Output the [x, y] coordinate of the center of the cell containing the given text.  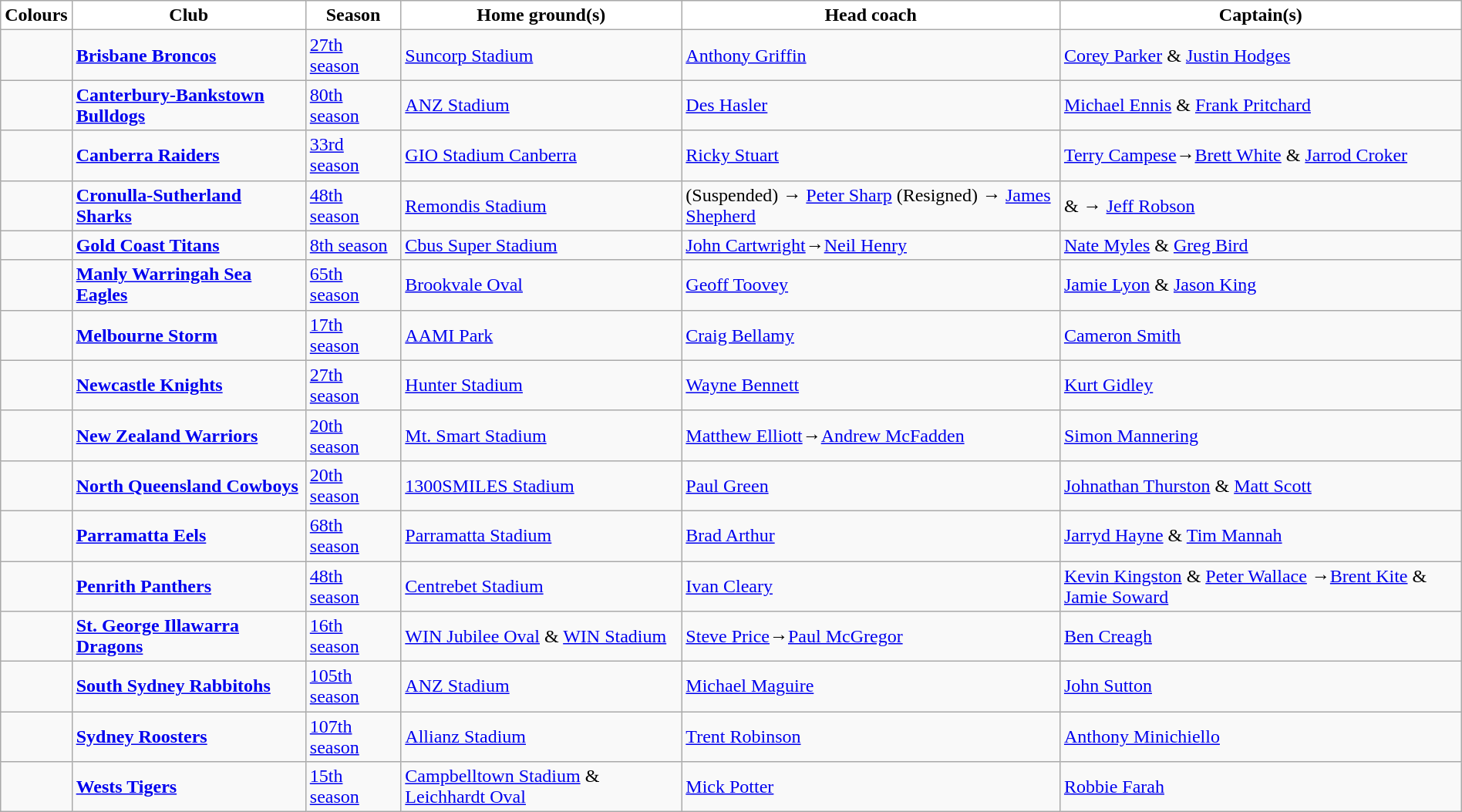
33rd season [353, 156]
South Sydney Rabbitohs [188, 686]
Suncorp Stadium [541, 56]
Matthew Elliott→Andrew McFadden [871, 435]
Nate Myles & Greg Bird [1260, 245]
Michael Ennis & Frank Pritchard [1260, 105]
New Zealand Warriors [188, 435]
Johnathan Thurston & Matt Scott [1260, 486]
Parramatta Eels [188, 535]
68th season [353, 535]
15th season [353, 787]
Melbourne Storm [188, 335]
Terry Campese→Brett White & Jarrod Croker [1260, 156]
Canterbury-Bankstown Bulldogs [188, 105]
Michael Maguire [871, 686]
Simon Mannering [1260, 435]
Ivan Cleary [871, 586]
Steve Price→Paul McGregor [871, 637]
Head coach [871, 15]
Remondis Stadium [541, 205]
Season [353, 15]
Club [188, 15]
Cameron Smith [1260, 335]
Anthony Minichiello [1260, 737]
(Suspended) → Peter Sharp (Resigned) → James Shepherd [871, 205]
107th season [353, 737]
Manly Warringah Sea Eagles [188, 285]
Kevin Kingston & Peter Wallace →Brent Kite & Jamie Soward [1260, 586]
Cronulla-Sutherland Sharks [188, 205]
Paul Green [871, 486]
Penrith Panthers [188, 586]
Craig Bellamy [871, 335]
& → Jeff Robson [1260, 205]
Centrebet Stadium [541, 586]
Canberra Raiders [188, 156]
GIO Stadium Canberra [541, 156]
Jamie Lyon & Jason King [1260, 285]
Mt. Smart Stadium [541, 435]
Hunter Stadium [541, 386]
Wests Tigers [188, 787]
Corey Parker & Justin Hodges [1260, 56]
8th season [353, 245]
80th season [353, 105]
WIN Jubilee Oval & WIN Stadium [541, 637]
AAMI Park [541, 335]
Brad Arthur [871, 535]
Sydney Roosters [188, 737]
105th season [353, 686]
Newcastle Knights [188, 386]
Cbus Super Stadium [541, 245]
Campbelltown Stadium & Leichhardt Oval [541, 787]
Ben Creagh [1260, 637]
Ricky Stuart [871, 156]
Colours [36, 15]
John Sutton [1260, 686]
Brookvale Oval [541, 285]
Wayne Bennett [871, 386]
Trent Robinson [871, 737]
North Queensland Cowboys [188, 486]
Parramatta Stadium [541, 535]
Robbie Farah [1260, 787]
St. George Illawarra Dragons [188, 637]
Brisbane Broncos [188, 56]
Anthony Griffin [871, 56]
Kurt Gidley [1260, 386]
John Cartwright→Neil Henry [871, 245]
65th season [353, 285]
Des Hasler [871, 105]
Allianz Stadium [541, 737]
Gold Coast Titans [188, 245]
Geoff Toovey [871, 285]
1300SMILES Stadium [541, 486]
17th season [353, 335]
Captain(s) [1260, 15]
Mick Potter [871, 787]
Home ground(s) [541, 15]
Jarryd Hayne & Tim Mannah [1260, 535]
16th season [353, 637]
